Pinpoint the cell where the given text exists, returning its [x, y] midpoint coordinate. 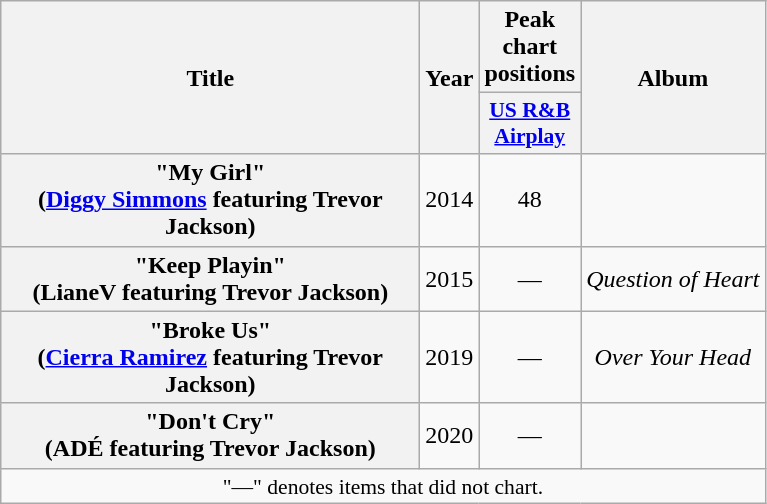
2014 [450, 200]
Question of Heart [673, 278]
Over Your Head [673, 357]
"My Girl" (Diggy Simmons featuring Trevor Jackson) [210, 200]
48 [530, 200]
Year [450, 78]
"Keep Playin" (LianeV featuring Trevor Jackson) [210, 278]
"Broke Us" (Cierra Ramirez featuring Trevor Jackson) [210, 357]
2019 [450, 357]
Peak chart positions [530, 47]
2020 [450, 436]
US R&B Airplay [530, 124]
Album [673, 78]
"—" denotes items that did not chart. [383, 486]
Title [210, 78]
"Don't Cry" (ADÉ featuring Trevor Jackson) [210, 436]
2015 [450, 278]
